Extract the (x, y) coordinate from the center of the cell holding the provided text.  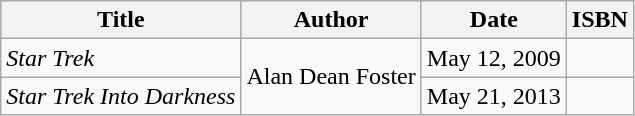
May 12, 2009 (494, 58)
Title (121, 20)
ISBN (600, 20)
Star Trek Into Darkness (121, 96)
Date (494, 20)
Author (331, 20)
Star Trek (121, 58)
May 21, 2013 (494, 96)
Alan Dean Foster (331, 77)
